Extract the [x, y] coordinate from the center of the cell holding the provided text.  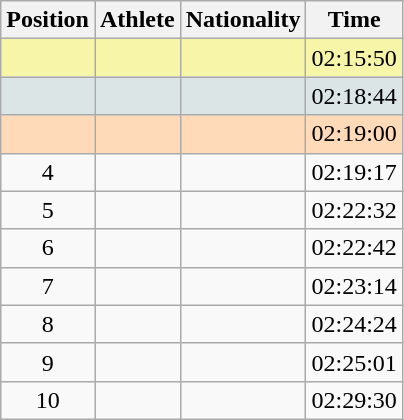
8 [48, 324]
02:23:14 [354, 286]
02:22:42 [354, 248]
02:19:00 [354, 134]
Position [48, 20]
10 [48, 400]
02:22:32 [354, 210]
5 [48, 210]
6 [48, 248]
02:29:30 [354, 400]
02:15:50 [354, 58]
4 [48, 172]
02:18:44 [354, 96]
02:24:24 [354, 324]
Nationality [243, 20]
Athlete [137, 20]
02:19:17 [354, 172]
Time [354, 20]
9 [48, 362]
7 [48, 286]
02:25:01 [354, 362]
